Return the [X, Y] coordinate for the center point of the cell that contains the specified text.  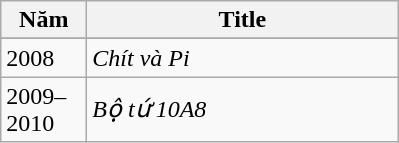
2009–2010 [44, 110]
Năm [44, 20]
Title [242, 20]
Bộ tứ 10A8 [242, 110]
2008 [44, 58]
Chít và Pi [242, 58]
